Return (X, Y) of the center of cell containing provided text 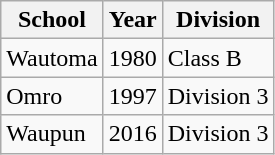
Wautoma (52, 58)
2016 (132, 134)
Class B (218, 58)
1980 (132, 58)
1997 (132, 96)
Waupun (52, 134)
Year (132, 20)
School (52, 20)
Division (218, 20)
Omro (52, 96)
